Return the (X, Y) coordinate for the center point of the cell that contains the specified text.  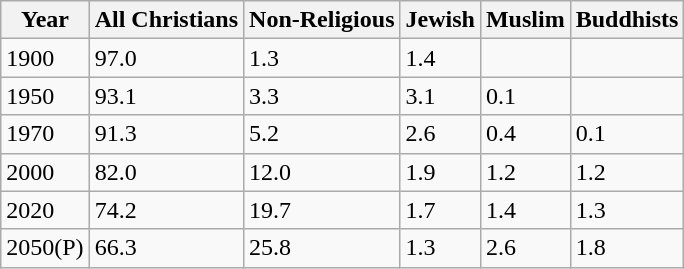
82.0 (166, 172)
91.3 (166, 134)
97.0 (166, 58)
0.4 (525, 134)
25.8 (322, 248)
2000 (45, 172)
1900 (45, 58)
Muslim (525, 20)
3.3 (322, 96)
Non-Religious (322, 20)
Jewish (440, 20)
1.7 (440, 210)
74.2 (166, 210)
93.1 (166, 96)
All Christians (166, 20)
1970 (45, 134)
2020 (45, 210)
2050(P) (45, 248)
19.7 (322, 210)
1.9 (440, 172)
3.1 (440, 96)
66.3 (166, 248)
12.0 (322, 172)
Year (45, 20)
5.2 (322, 134)
1.8 (627, 248)
Buddhists (627, 20)
1950 (45, 96)
